Capture the cell that displays the provided text and extract its [x, y] central coordinate. 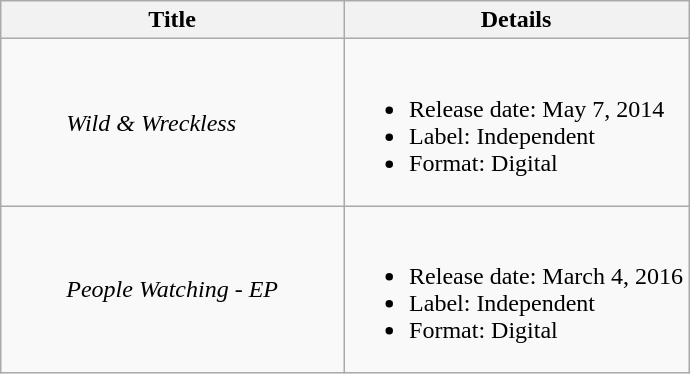
Release date: March 4, 2016Label: IndependentFormat: Digital [516, 290]
Release date: May 7, 2014Label: IndependentFormat: Digital [516, 122]
Details [516, 20]
Title [172, 20]
Wild & Wreckless [172, 122]
People Watching - EP [172, 290]
